Pinpoint the cell where the given text exists, returning its (X, Y) midpoint coordinate. 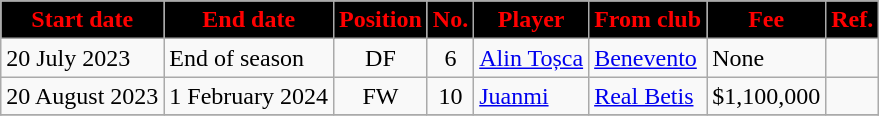
Juanmi (532, 96)
No. (450, 20)
Real Betis (648, 96)
$1,100,000 (766, 96)
Ref. (852, 20)
20 August 2023 (82, 96)
1 February 2024 (249, 96)
DF (381, 58)
End of season (249, 58)
Position (381, 20)
Fee (766, 20)
20 July 2023 (82, 58)
From club (648, 20)
6 (450, 58)
None (766, 58)
Player (532, 20)
Alin Toșca (532, 58)
10 (450, 96)
FW (381, 96)
Benevento (648, 58)
End date (249, 20)
Start date (82, 20)
